From the cell containing the given text, extract its center point as [x, y] coordinate. 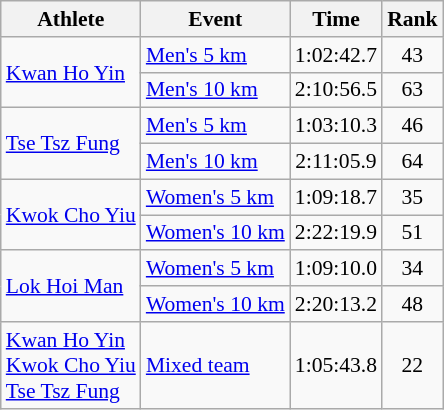
51 [412, 233]
2:22:19.9 [336, 233]
2:20:13.2 [336, 304]
1:09:10.0 [336, 269]
64 [412, 162]
Lok Hoi Man [71, 286]
Event [216, 19]
1:05:43.8 [336, 366]
1:02:42.7 [336, 55]
Rank [412, 19]
2:11:05.9 [336, 162]
48 [412, 304]
Kwok Cho Yiu [71, 214]
22 [412, 366]
1:09:18.7 [336, 197]
1:03:10.3 [336, 126]
34 [412, 269]
Mixed team [216, 366]
Athlete [71, 19]
2:10:56.5 [336, 90]
46 [412, 126]
Time [336, 19]
63 [412, 90]
Kwan Ho Yin [71, 72]
43 [412, 55]
Kwan Ho YinKwok Cho YiuTse Tsz Fung [71, 366]
Tse Tsz Fung [71, 144]
35 [412, 197]
